Output the (X, Y) coordinate of the center of the cell containing the given text.  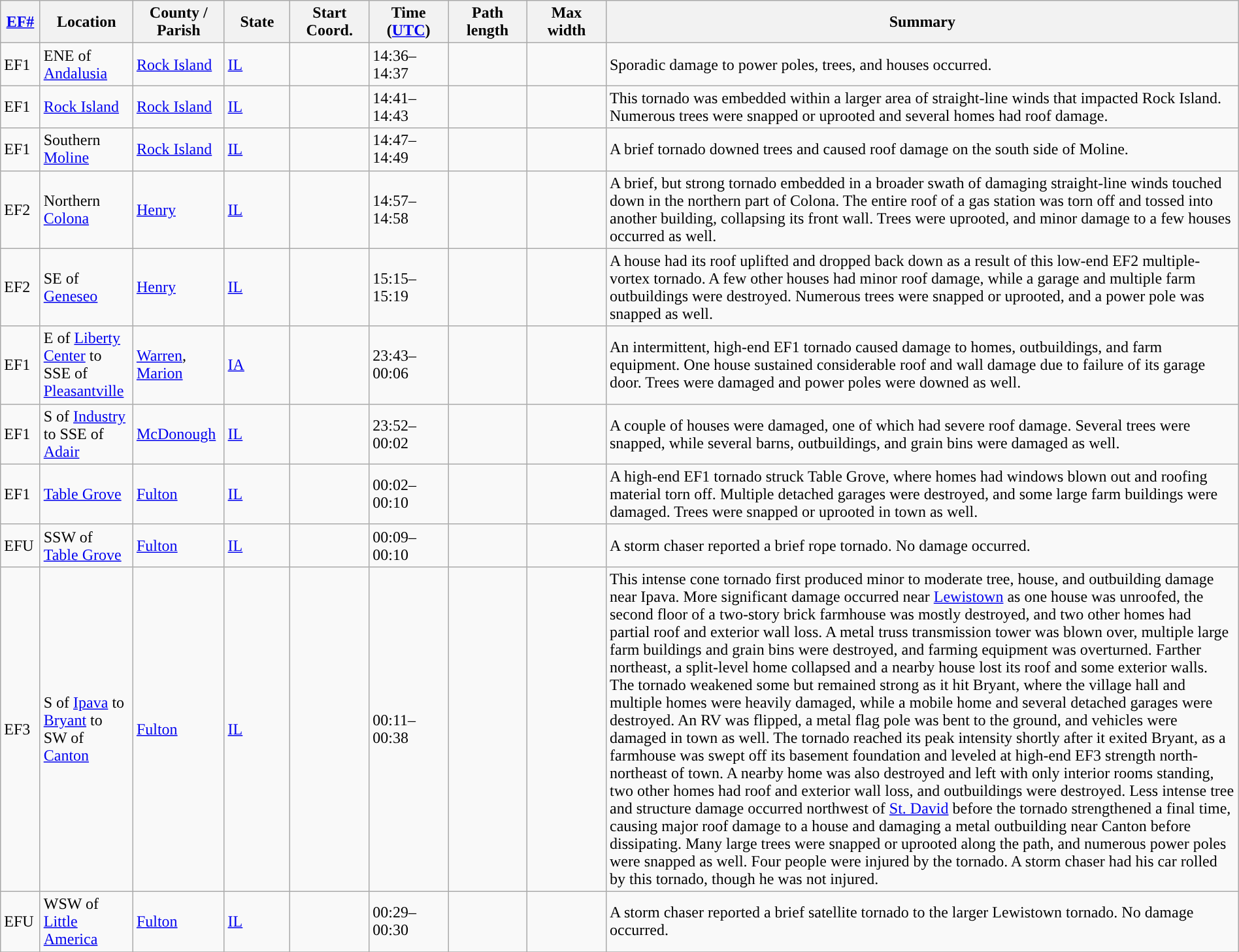
IA (257, 365)
A storm chaser reported a brief rope tornado. No damage occurred. (922, 545)
14:41–14:43 (409, 107)
McDonough (178, 434)
EF# (20, 22)
S of Industry to SSE of Adair (86, 434)
Location (86, 22)
Max width (567, 22)
Time (UTC) (409, 22)
E of Liberty Center to SSE of Pleasantville (86, 365)
Summary (922, 22)
Northern Colona (86, 209)
State (257, 22)
County / Parish (178, 22)
00:09–00:10 (409, 545)
14:47–14:49 (409, 149)
23:52–00:02 (409, 434)
Start Coord. (329, 22)
00:29–00:30 (409, 921)
ENE of Andalusia (86, 64)
EF3 (20, 729)
15:15–15:19 (409, 287)
A brief tornado downed trees and caused roof damage on the south side of Moline. (922, 149)
14:57–14:58 (409, 209)
00:11–00:38 (409, 729)
Path length (487, 22)
SSW of Table Grove (86, 545)
Sporadic damage to power poles, trees, and houses occurred. (922, 64)
Southern Moline (86, 149)
S of Ipava to Bryant to SW of Canton (86, 729)
WSW of Little America (86, 921)
Table Grove (86, 494)
23:43–00:06 (409, 365)
Warren, Marion (178, 365)
SE of Geneseo (86, 287)
A storm chaser reported a brief satellite tornado to the larger Lewistown tornado. No damage occurred. (922, 921)
00:02–00:10 (409, 494)
14:36–14:37 (409, 64)
